Identify which cell holds the provided text, then report its [X, Y] central coordinate. 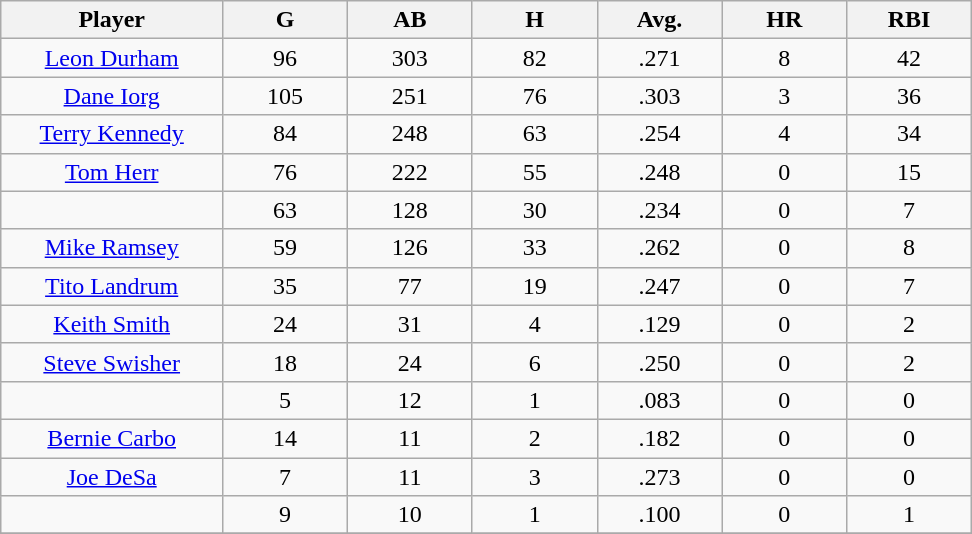
15 [910, 172]
34 [910, 134]
9 [286, 515]
33 [534, 248]
10 [410, 515]
55 [534, 172]
Dane Iorg [112, 96]
251 [410, 96]
Tom Herr [112, 172]
18 [286, 362]
12 [410, 400]
59 [286, 248]
.182 [660, 438]
303 [410, 58]
Player [112, 20]
AB [410, 20]
30 [534, 210]
222 [410, 172]
H [534, 20]
6 [534, 362]
31 [410, 324]
82 [534, 58]
14 [286, 438]
.254 [660, 134]
Bernie Carbo [112, 438]
Joe DeSa [112, 477]
36 [910, 96]
RBI [910, 20]
84 [286, 134]
Steve Swisher [112, 362]
Mike Ramsey [112, 248]
.273 [660, 477]
126 [410, 248]
Terry Kennedy [112, 134]
248 [410, 134]
.234 [660, 210]
42 [910, 58]
77 [410, 286]
128 [410, 210]
Leon Durham [112, 58]
Tito Landrum [112, 286]
.083 [660, 400]
.303 [660, 96]
Keith Smith [112, 324]
HR [784, 20]
Avg. [660, 20]
5 [286, 400]
19 [534, 286]
.129 [660, 324]
.248 [660, 172]
.247 [660, 286]
.271 [660, 58]
.100 [660, 515]
.262 [660, 248]
G [286, 20]
105 [286, 96]
35 [286, 286]
.250 [660, 362]
96 [286, 58]
